Detect which cell encompasses the target text, then output its (x, y) center coordinate. 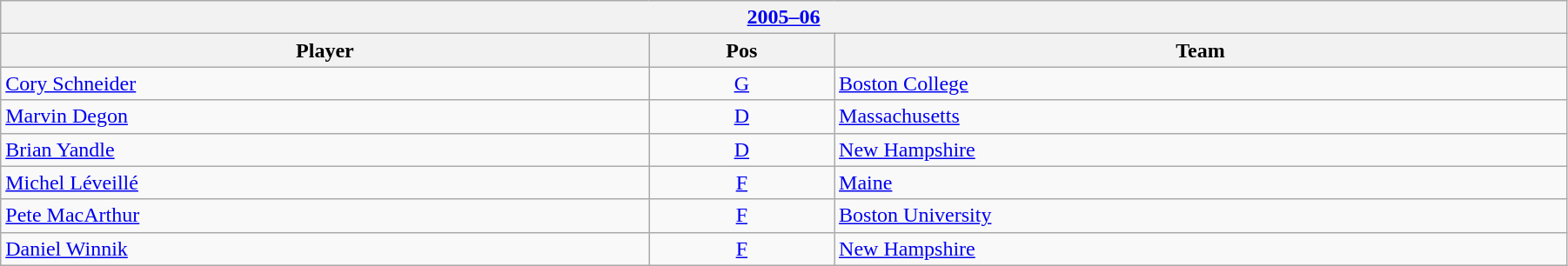
Cory Schneider (325, 83)
Boston University (1201, 216)
Player (325, 50)
2005–06 (784, 17)
Boston College (1201, 83)
Maine (1201, 183)
Marvin Degon (325, 116)
Pos (741, 50)
Michel Léveillé (325, 183)
Pete MacArthur (325, 216)
Team (1201, 50)
Brian Yandle (325, 150)
Massachusetts (1201, 116)
G (741, 83)
Daniel Winnik (325, 249)
